Determine the [x, y] coordinate at the center of the cell enclosing the given text.  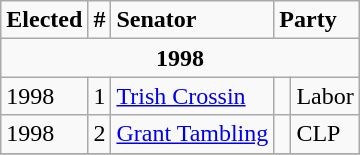
1 [100, 96]
Party [316, 20]
# [100, 20]
Elected [44, 20]
CLP [325, 134]
Senator [192, 20]
2 [100, 134]
Labor [325, 96]
Trish Crossin [192, 96]
Grant Tambling [192, 134]
